From the cell containing the given text, extract its center point as (X, Y) coordinate. 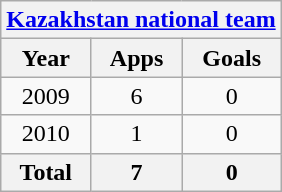
2010 (46, 134)
6 (136, 96)
7 (136, 172)
Year (46, 58)
1 (136, 134)
Apps (136, 58)
2009 (46, 96)
Total (46, 172)
Kazakhstan national team (141, 20)
Goals (232, 58)
